Identify which cell holds the provided text, then report its [x, y] central coordinate. 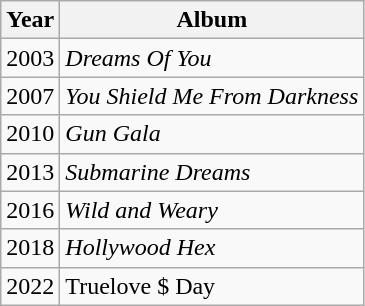
2022 [30, 286]
2010 [30, 134]
Submarine Dreams [212, 172]
Year [30, 20]
2018 [30, 248]
Album [212, 20]
2007 [30, 96]
Dreams Of You [212, 58]
2003 [30, 58]
2013 [30, 172]
2016 [30, 210]
Hollywood Hex [212, 248]
Gun Gala [212, 134]
Wild and Weary [212, 210]
Truelove $ Day [212, 286]
You Shield Me From Darkness [212, 96]
